Scan for the cell matching the given text and deliver its [x, y] coordinate at center. 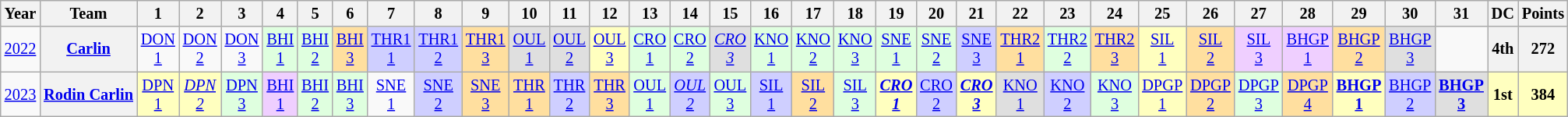
THR13 [486, 49]
13 [650, 13]
DPN3 [242, 94]
DON3 [242, 49]
THR22 [1067, 49]
2022 [20, 49]
31 [1461, 13]
DPGP4 [1308, 94]
24 [1115, 13]
11 [569, 13]
THR23 [1115, 49]
Rodin Carlin [89, 94]
2 [200, 13]
THR2 [569, 94]
20 [936, 13]
2023 [20, 94]
28 [1308, 13]
Points [1543, 13]
29 [1358, 13]
18 [855, 13]
1st [1503, 94]
DON1 [158, 49]
4th [1503, 49]
384 [1543, 94]
3 [242, 13]
THR21 [1020, 49]
22 [1020, 13]
THR3 [610, 94]
1 [158, 13]
THR11 [391, 49]
25 [1162, 13]
272 [1543, 49]
14 [690, 13]
DON2 [200, 49]
30 [1410, 13]
6 [351, 13]
DPGP2 [1210, 94]
17 [813, 13]
26 [1210, 13]
Carlin [89, 49]
23 [1067, 13]
15 [731, 13]
DPGP3 [1259, 94]
THR12 [438, 49]
10 [530, 13]
5 [315, 13]
Team [89, 13]
DC [1503, 13]
4 [280, 13]
16 [771, 13]
19 [897, 13]
Year [20, 13]
DPN1 [158, 94]
12 [610, 13]
9 [486, 13]
THR1 [530, 94]
21 [977, 13]
8 [438, 13]
DPGP1 [1162, 94]
7 [391, 13]
27 [1259, 13]
DPN2 [200, 94]
